Search for the cell housing the specified text and yield its (X, Y) center coordinate. 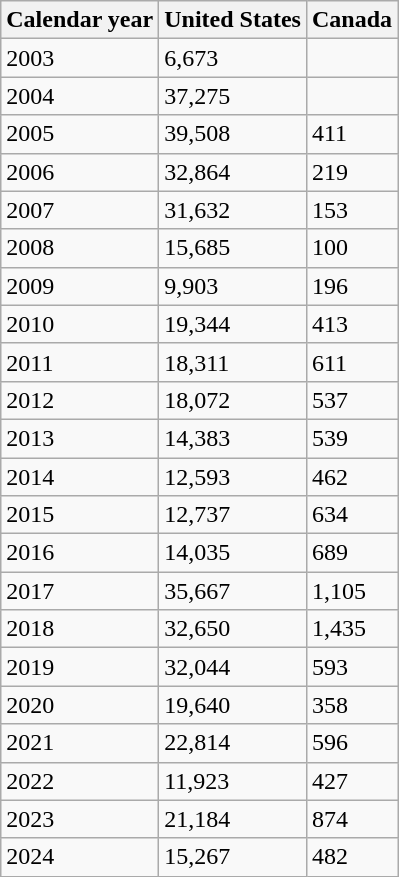
12,593 (233, 477)
15,685 (233, 248)
611 (352, 362)
2004 (80, 96)
593 (352, 667)
18,311 (233, 362)
689 (352, 553)
32,044 (233, 667)
United States (233, 20)
153 (352, 210)
6,673 (233, 58)
2012 (80, 400)
19,640 (233, 705)
2008 (80, 248)
37,275 (233, 96)
12,737 (233, 515)
2016 (80, 553)
2015 (80, 515)
874 (352, 819)
19,344 (233, 324)
2003 (80, 58)
14,035 (233, 553)
31,632 (233, 210)
537 (352, 400)
2023 (80, 819)
21,184 (233, 819)
2005 (80, 134)
462 (352, 477)
2018 (80, 629)
2024 (80, 857)
2019 (80, 667)
2011 (80, 362)
1,105 (352, 591)
2022 (80, 781)
427 (352, 781)
15,267 (233, 857)
2009 (80, 286)
2014 (80, 477)
196 (352, 286)
2013 (80, 438)
39,508 (233, 134)
413 (352, 324)
18,072 (233, 400)
482 (352, 857)
2006 (80, 172)
2017 (80, 591)
9,903 (233, 286)
2021 (80, 743)
2010 (80, 324)
219 (352, 172)
32,650 (233, 629)
Canada (352, 20)
634 (352, 515)
596 (352, 743)
2020 (80, 705)
32,864 (233, 172)
22,814 (233, 743)
11,923 (233, 781)
Calendar year (80, 20)
2007 (80, 210)
14,383 (233, 438)
1,435 (352, 629)
539 (352, 438)
358 (352, 705)
100 (352, 248)
35,667 (233, 591)
411 (352, 134)
